Provide the [X, Y] coordinate of the cell's center where the given text is located.  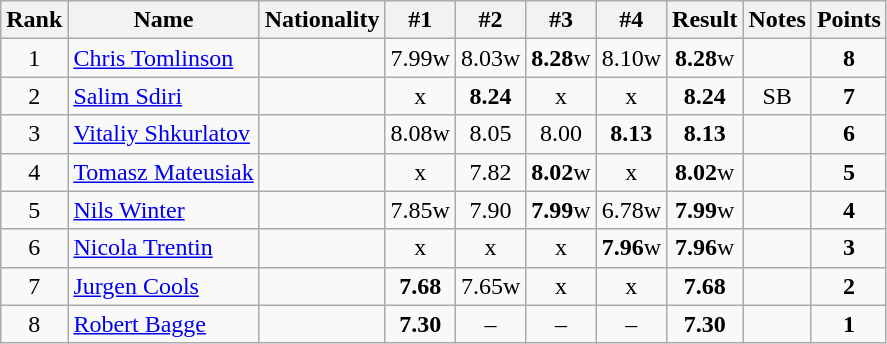
8.10w [631, 58]
6.78w [631, 210]
Vitaliy Shkurlatov [164, 134]
8.05 [490, 134]
Tomasz Mateusiak [164, 172]
Chris Tomlinson [164, 58]
#4 [631, 20]
Points [848, 20]
#2 [490, 20]
8.03w [490, 58]
Rank [34, 20]
#3 [561, 20]
Result [705, 20]
Salim Sdiri [164, 96]
7.90 [490, 210]
Robert Bagge [164, 324]
8.00 [561, 134]
Nils Winter [164, 210]
Nationality [322, 20]
7.65w [490, 286]
Name [164, 20]
Nicola Trentin [164, 248]
7.82 [490, 172]
7.85w [420, 210]
SB [777, 96]
#1 [420, 20]
Jurgen Cools [164, 286]
8.08w [420, 134]
Notes [777, 20]
